Capture the cell that displays the provided text and extract its (X, Y) central coordinate. 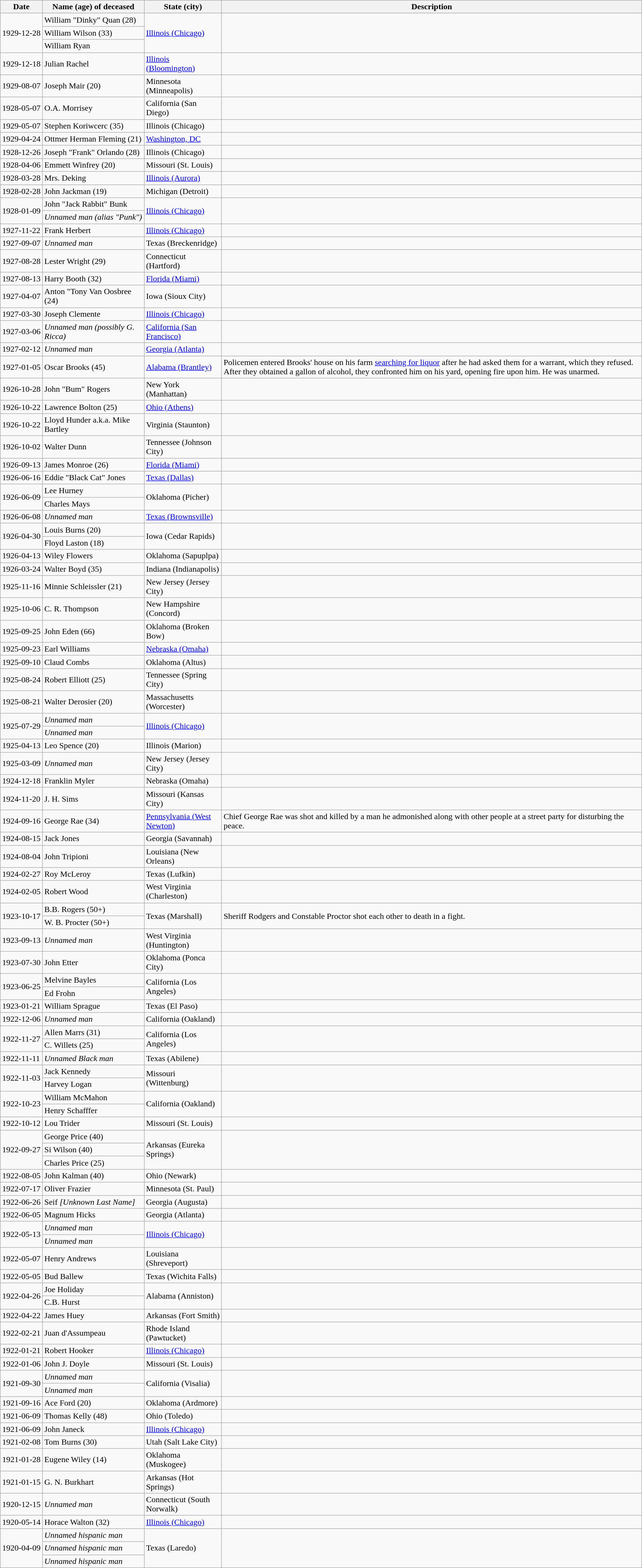
Frank Herbert (93, 230)
Joseph "Frank" Orlando (28) (93, 152)
Harry Booth (32) (93, 279)
Eddie "Black Cat" Jones (93, 478)
1927-03-30 (21, 314)
1926-10-02 (21, 447)
1922-08-05 (21, 1176)
Melvine Bayles (93, 980)
1928-01-09 (21, 211)
Thomas Kelly (48) (93, 1416)
1920-12-15 (21, 1505)
1926-03-24 (21, 569)
Lawrence Bolton (25) (93, 407)
1925-08-21 (21, 702)
Texas (Breckenridge) (183, 243)
1924-02-27 (21, 874)
1922-05-13 (21, 1235)
1926-10-28 (21, 389)
1923-09-13 (21, 940)
Sheriff Rodgers and Constable Proctor shot each other to death in a fight. (431, 916)
1922-04-26 (21, 1296)
New Hampshire (Concord) (183, 609)
Washington, DC (183, 139)
Emmett Winfrey (20) (93, 165)
1922-11-11 (21, 1058)
Oliver Frazier (93, 1189)
Ottmer Herman Fleming (21) (93, 139)
California (San Francisco) (183, 332)
Lloyd Hunder a.k.a. Mike Bartley (93, 424)
1928-03-28 (21, 178)
Arkansas (Fort Smith) (183, 1315)
Pennsylvania (West Newton) (183, 821)
Eugene Wiley (14) (93, 1460)
1927-09-07 (21, 243)
John Eden (66) (93, 631)
1922-01-06 (21, 1364)
Oklahoma (Picher) (183, 497)
Anton "Tony Van Oosbree (24) (93, 296)
1921-01-15 (21, 1482)
Name (age) of deceased (93, 7)
Missouri (Kansas City) (183, 799)
William McMahon (93, 1097)
Stephen Koriwcerc (35) (93, 126)
Joseph Clemente (93, 314)
California (San Diego) (183, 108)
1927-08-28 (21, 261)
1920-05-14 (21, 1522)
J. H. Sims (93, 799)
Tennessee (Johnson City) (183, 447)
1922-02-21 (21, 1333)
John J. Doyle (93, 1364)
G. N. Burkhart (93, 1482)
Ohio (Newark) (183, 1176)
State (city) (183, 7)
Oklahoma (Altus) (183, 662)
Julian Rachel (93, 64)
Alabama (Brantley) (183, 367)
1922-06-26 (21, 1202)
Oscar Brooks (45) (93, 367)
1922-11-27 (21, 1039)
William Sprague (93, 1006)
Virginia (Staunton) (183, 424)
Illinois (Bloomington) (183, 64)
1921-02-08 (21, 1442)
1924-02-05 (21, 892)
Jack Jones (93, 839)
1929-04-24 (21, 139)
1928-12-26 (21, 152)
West Virginia (Huntington) (183, 940)
Magnum Hicks (93, 1215)
Connecticut (Hartford) (183, 261)
Minnesota (Minneapolis) (183, 86)
Connecticut (South Norwalk) (183, 1505)
George Price (40) (93, 1137)
Texas (Dallas) (183, 478)
Minnesota (St. Paul) (183, 1189)
1927-08-13 (21, 279)
Date (21, 7)
John Tripioni (93, 856)
Texas (Marshall) (183, 916)
Arkansas (Hot Springs) (183, 1482)
Walter Derosier (20) (93, 702)
Ohio (Athens) (183, 407)
1927-04-07 (21, 296)
1924-11-20 (21, 799)
W. B. Procter (50+) (93, 922)
William "Dinky" Quan (28) (93, 20)
Texas (Brownsville) (183, 517)
Michigan (Detroit) (183, 191)
Oklahoma (Broken Bow) (183, 631)
Lou Trider (93, 1123)
Louis Burns (20) (93, 530)
Henry Andrews (93, 1259)
Illinois (Aurora) (183, 178)
Walter Boyd (35) (93, 569)
Texas (Wichita Falls) (183, 1276)
1922-06-05 (21, 1215)
Horace Walton (32) (93, 1522)
Earl Williams (93, 649)
1927-11-22 (21, 230)
1926-06-16 (21, 478)
Henry Schafffer (93, 1110)
New York (Manhattan) (183, 389)
Massachusetts (Worcester) (183, 702)
1925-04-13 (21, 746)
John "Jack Rabbit" Bunk (93, 204)
Claud Combs (93, 662)
1929-12-18 (21, 64)
Tom Burns (30) (93, 1442)
Si Wilson (40) (93, 1150)
1924-08-04 (21, 856)
1929-05-07 (21, 126)
Louisiana (New Orleans) (183, 856)
1922-10-12 (21, 1123)
Oklahoma (Ponca City) (183, 962)
1928-05-07 (21, 108)
James Huey (93, 1315)
Texas (Abilene) (183, 1058)
Missouri (Wittenburg) (183, 1078)
1924-12-18 (21, 781)
Arkansas (Eureka Springs) (183, 1150)
West Virginia (Charleston) (183, 892)
Oklahoma (Muskogee) (183, 1460)
Alabama (Anniston) (183, 1296)
1926-06-09 (21, 497)
Charles Price (25) (93, 1163)
John Etter (93, 962)
1922-12-06 (21, 1019)
Jack Kennedy (93, 1071)
1926-04-30 (21, 536)
Tennessee (Spring City) (183, 679)
Georgia (Augusta) (183, 1202)
1922-07-17 (21, 1189)
Oklahoma (Ardmore) (183, 1403)
Texas (El Paso) (183, 1006)
1926-06-08 (21, 517)
Joseph Mair (20) (93, 86)
Iowa (Sioux City) (183, 296)
1929-08-07 (21, 86)
1925-07-29 (21, 726)
1925-09-25 (21, 631)
1926-04-13 (21, 556)
1922-05-07 (21, 1259)
B.B. Rogers (50+) (93, 909)
1927-01-05 (21, 367)
Lester Wright (29) (93, 261)
1923-01-21 (21, 1006)
Charles Mays (93, 504)
Indiana (Indianapolis) (183, 569)
1925-09-10 (21, 662)
George Rae (34) (93, 821)
Ace Ford (20) (93, 1403)
C. Willets (25) (93, 1045)
Joe Holiday (93, 1289)
William Wilson (33) (93, 33)
1921-09-30 (21, 1383)
Illinois (Marion) (183, 746)
Allen Marrs (31) (93, 1032)
1922-04-22 (21, 1315)
Oklahoma (Sapuplpa) (183, 556)
Rhode Island (Pawtucket) (183, 1333)
1925-08-24 (21, 679)
Walter Dunn (93, 447)
1924-09-16 (21, 821)
Lee Hurney (93, 491)
1922-05-05 (21, 1276)
John "Bum" Rogers (93, 389)
Harvey Logan (93, 1084)
C. R. Thompson (93, 609)
1925-11-16 (21, 587)
Unnamed man (alias "Punk") (93, 217)
Mrs. Deking (93, 178)
Seif [Unknown Last Name] (93, 1202)
Juan d'Assumpeau (93, 1333)
1920-04-09 (21, 1548)
1923-07-30 (21, 962)
California (Visalia) (183, 1383)
Minnie Schleissler (21) (93, 587)
1922-10-23 (21, 1104)
Wiley Flowers (93, 556)
Franklin Myler (93, 781)
Iowa (Cedar Rapids) (183, 536)
John Kalman (40) (93, 1176)
1922-09-27 (21, 1150)
C.B. Hurst (93, 1302)
1923-10-17 (21, 916)
Georgia (Savannah) (183, 839)
John Janeck (93, 1429)
Unnamed man (possibly G. Ricca) (93, 332)
1921-01-28 (21, 1460)
Ed Frohn (93, 993)
Louisiana (Shreveport) (183, 1259)
1925-10-06 (21, 609)
1922-01-21 (21, 1351)
John Jackman (19) (93, 191)
Utah (Salt Lake City) (183, 1442)
1927-02-12 (21, 349)
Bud Ballew (93, 1276)
Texas (Laredo) (183, 1548)
O.A. Morrisey (93, 108)
1925-03-09 (21, 764)
1926-09-13 (21, 464)
Floyd Laston (18) (93, 543)
James Monroe (26) (93, 464)
Texas (Lufkin) (183, 874)
1921-09-16 (21, 1403)
Unnamed Black man (93, 1058)
Roy McLeroy (93, 874)
Leo Spence (20) (93, 746)
1922-11-03 (21, 1078)
1925-09-23 (21, 649)
William Ryan (93, 46)
1928-04-06 (21, 165)
1929-12-28 (21, 33)
Ohio (Toledo) (183, 1416)
1928-02-28 (21, 191)
1924-08-15 (21, 839)
1927-03-06 (21, 332)
Description (431, 7)
Robert Wood (93, 892)
1923-06-25 (21, 986)
Chief George Rae was shot and killed by a man he admonished along with other people at a street party for disturbing the peace. (431, 821)
Robert Elliott (25) (93, 679)
Robert Hooker (93, 1351)
